From the cell containing the given text, extract its center point as [x, y] coordinate. 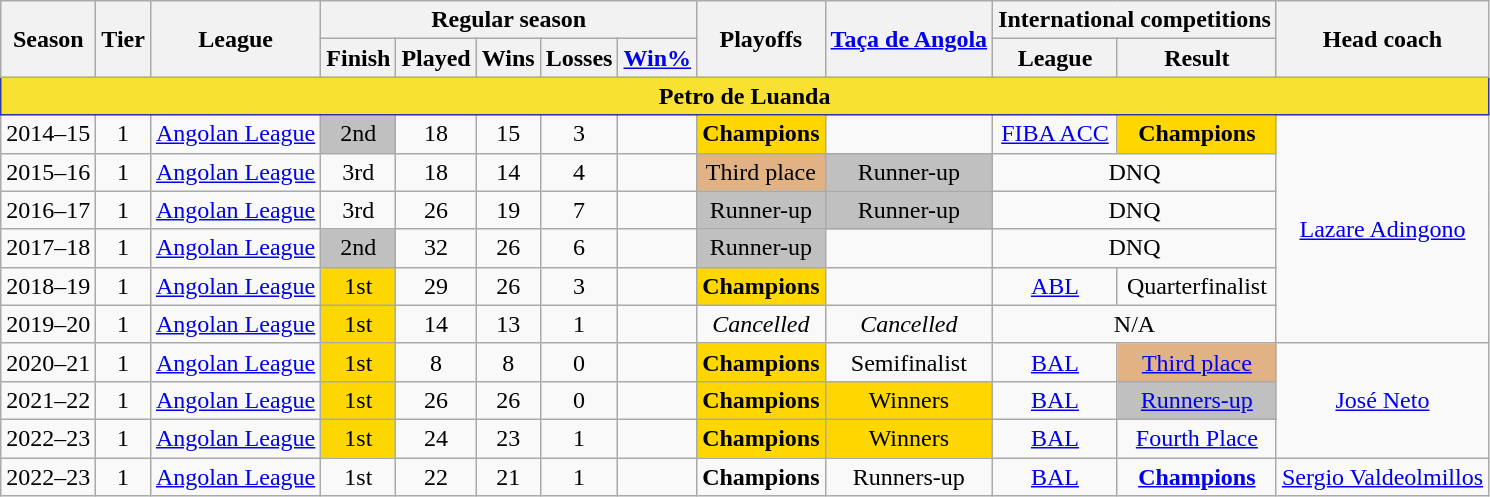
Wins [508, 58]
24 [436, 438]
2017–18 [48, 248]
Result [1196, 58]
Semifinalist [909, 362]
Finish [358, 58]
29 [436, 286]
22 [436, 477]
2016–17 [48, 210]
2020–21 [48, 362]
Sergio Valdeolmillos [1382, 477]
FIBA ACC [1056, 134]
Taça de Angola [909, 39]
4 [579, 172]
32 [436, 248]
Season [48, 39]
2019–20 [48, 324]
Tier [124, 39]
23 [508, 438]
Played [436, 58]
Losses [579, 58]
International competitions [1135, 20]
Head coach [1382, 39]
José Neto [1382, 400]
Playoffs [761, 39]
6 [579, 248]
Regular season [509, 20]
21 [508, 477]
19 [508, 210]
2015–16 [48, 172]
2021–22 [48, 400]
2014–15 [48, 134]
Petro de Luanda [745, 96]
N/A [1135, 324]
2018–19 [48, 286]
Quarterfinalist [1196, 286]
7 [579, 210]
ABL [1056, 286]
15 [508, 134]
Lazare Adingono [1382, 229]
13 [508, 324]
Win% [658, 58]
Fourth Place [1196, 438]
